Capture the cell that displays the provided text and extract its [X, Y] central coordinate. 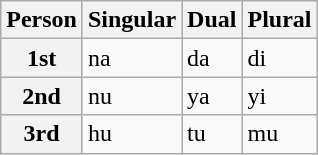
ya [212, 96]
Dual [212, 20]
tu [212, 134]
hu [132, 134]
da [212, 58]
Singular [132, 20]
2nd [42, 96]
Plural [280, 20]
1st [42, 58]
Person [42, 20]
na [132, 58]
di [280, 58]
yi [280, 96]
mu [280, 134]
nu [132, 96]
3rd [42, 134]
